Provide the [x, y] coordinate of the cell's center where the given text is located.  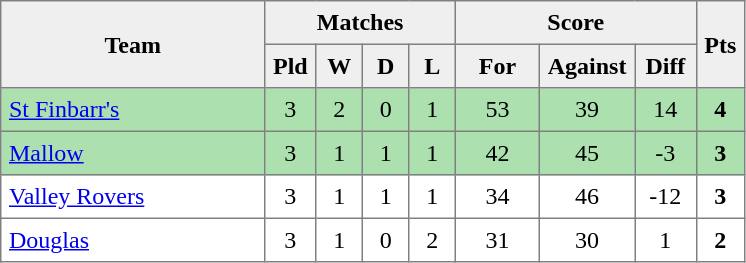
46 [586, 197]
Matches [360, 23]
Pld [290, 66]
D [385, 66]
W [339, 66]
Douglas [133, 240]
4 [720, 110]
Against [586, 66]
Valley Rovers [133, 197]
-3 [666, 153]
Team [133, 44]
31 [497, 240]
Mallow [133, 153]
34 [497, 197]
Pts [720, 44]
L [432, 66]
-12 [666, 197]
St Finbarr's [133, 110]
For [497, 66]
30 [586, 240]
14 [666, 110]
Score [576, 23]
39 [586, 110]
Diff [666, 66]
42 [497, 153]
45 [586, 153]
53 [497, 110]
